Identify which cell holds the provided text, then report its [X, Y] central coordinate. 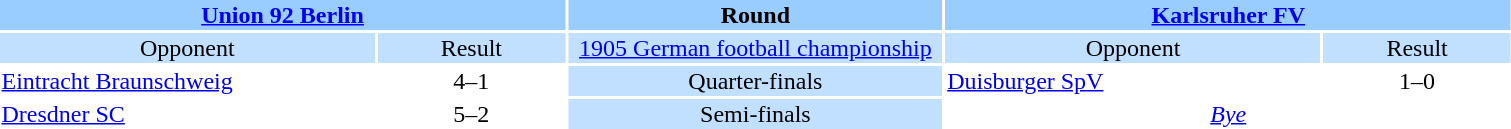
Union 92 Berlin [282, 15]
1–0 [1416, 81]
Bye [1228, 114]
5–2 [472, 114]
Quarter-finals [756, 81]
Duisburger SpV [1134, 81]
1905 German football championship [756, 48]
Karlsruher FV [1228, 15]
Semi-finals [756, 114]
Eintracht Braunschweig [188, 81]
4–1 [472, 81]
Round [756, 15]
Dresdner SC [188, 114]
